Return the [x, y] coordinate for the center point of the cell that contains the specified text.  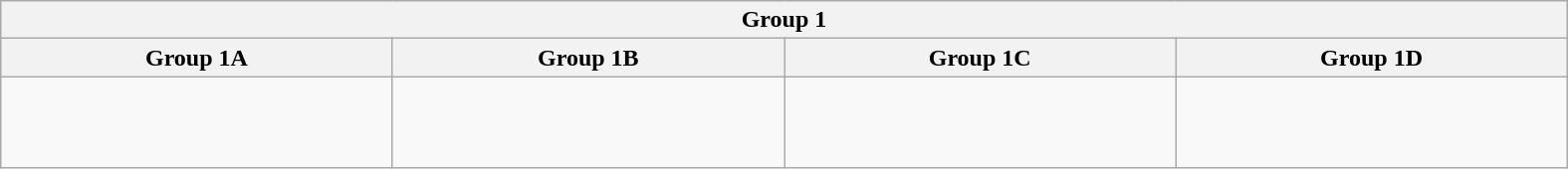
Group 1D [1372, 58]
Group 1 [784, 20]
Group 1A [197, 58]
Group 1C [980, 58]
Group 1B [587, 58]
